Extract the (x, y) coordinate from the center of the cell holding the provided text.  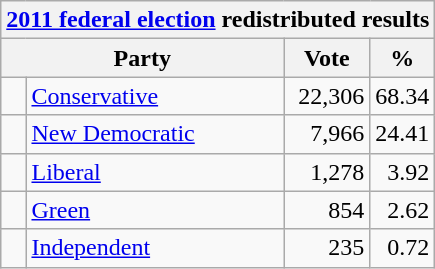
1,278 (327, 172)
854 (327, 210)
Conservative (155, 96)
New Democratic (155, 134)
Green (155, 210)
235 (327, 248)
Vote (327, 58)
Party (142, 58)
2.62 (402, 210)
24.41 (402, 134)
7,966 (327, 134)
3.92 (402, 172)
% (402, 58)
68.34 (402, 96)
Liberal (155, 172)
22,306 (327, 96)
2011 federal election redistributed results (218, 20)
Independent (155, 248)
0.72 (402, 248)
